For the text-containing cell, return its midpoint in (X, Y) coordinate format. 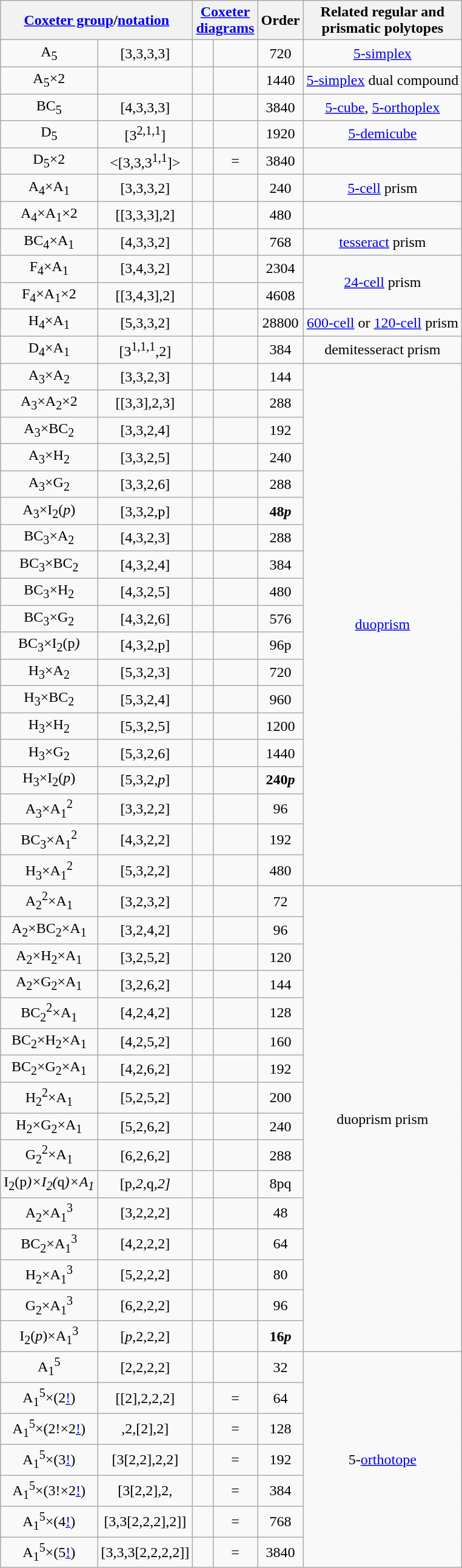
[4,2,2,2] (146, 1243)
A15×(3!×2!) (49, 1491)
,2,[2],2] (146, 1429)
[3,3[2,2,2],2]] (146, 1521)
BC3×A2 (49, 538)
A5×2 (49, 80)
960 (280, 699)
[3[2,2],2,2] (146, 1459)
BC2×G2×A1 (49, 1069)
D5×2 (49, 161)
A3×A2 (49, 377)
H3×A12 (49, 871)
I2(p)×I2(q)×A1 (49, 1184)
[[3,3],2,3] (146, 403)
[2,2,2,2] (146, 1367)
[6,2,2,2] (146, 1305)
[5,3,2,p] (146, 780)
[5,2,5,2] (146, 1098)
[5,3,2,5] (146, 726)
[3[2,2],2, (146, 1491)
A15×(5!) (49, 1553)
BC2×H2×A1 (49, 1041)
A3×H2 (49, 457)
A3×I2(p) (49, 511)
32 (280, 1367)
F4×A1 (49, 269)
G22×A1 (49, 1155)
BC4×A1 (49, 242)
5-simplex dual compound (383, 80)
A4×A1 (49, 188)
H2×A13 (49, 1275)
D4×A1 (49, 349)
Coxeterdiagrams (226, 21)
[5,3,2,6] (146, 753)
[3,3,3,2] (146, 188)
tesseract prism (383, 242)
H3×G2 (49, 753)
[5,3,3,2] (146, 323)
[3,2,5,2] (146, 957)
A15×(2!×2!) (49, 1429)
G2×A13 (49, 1305)
A15×(2!) (49, 1398)
[3,3,3[2,2,2,2]] (146, 1553)
[[3,4,3],2] (146, 295)
5-orthotope (383, 1460)
[31,1,1,2] (146, 349)
duoprism (383, 625)
H2×G2×A1 (49, 1126)
[3,2,3,2] (146, 901)
demitesseract prism (383, 349)
D5 (49, 135)
24-cell prism (383, 283)
5-demicube (383, 135)
160 (280, 1041)
H3×H2 (49, 726)
A3×A12 (49, 809)
[5,3,2,3] (146, 672)
28800 (280, 323)
240p (280, 780)
5-cube, 5-orthoplex (383, 107)
200 (280, 1098)
[4,3,2,p] (146, 645)
[3,2,4,2] (146, 930)
72 (280, 901)
[4,3,2,5] (146, 591)
[3,4,3,2] (146, 269)
[3,3,2,6] (146, 484)
600-cell or 120-cell prism (383, 323)
[3,3,2,5] (146, 457)
A15×(4!) (49, 1521)
[5,3,2,2] (146, 871)
A3×BC2 (49, 430)
Coxeter group/notation (97, 21)
[4,3,2,4] (146, 565)
A3×A2×2 (49, 403)
BC3×I2(p) (49, 645)
[5,2,2,2] (146, 1275)
A15×(3!) (49, 1459)
[4,3,3,2] (146, 242)
[[2],2,2,2] (146, 1398)
[3,3,2,2] (146, 809)
[p,2,2,2] (146, 1337)
48 (280, 1213)
[3,3,2,3] (146, 377)
A2×G2×A1 (49, 984)
BC3×A12 (49, 840)
576 (280, 619)
A4×A1×2 (49, 215)
120 (280, 957)
H22×A1 (49, 1098)
[4,3,2,3] (146, 538)
Related regular and prismatic polytopes (383, 21)
BC3×G2 (49, 619)
BC3×H2 (49, 591)
4608 (280, 295)
[3,3,2,4] (146, 430)
A2×A13 (49, 1213)
[5,2,6,2] (146, 1126)
BC3×BC2 (49, 565)
16p (280, 1337)
H3×I2(p) (49, 780)
8pq (280, 1184)
H3×A2 (49, 672)
A5 (49, 53)
A15 (49, 1367)
[3,2,2,2] (146, 1213)
BC5 (49, 107)
A2×BC2×A1 (49, 930)
[4,2,4,2] (146, 1013)
80 (280, 1275)
[5,3,2,4] (146, 699)
H4×A1 (49, 323)
[4,2,5,2] (146, 1041)
2304 (280, 269)
[4,3,2,2] (146, 840)
[p,2,q,2] (146, 1184)
[4,3,3,3] (146, 107)
[[3,3,3],2] (146, 215)
5-cell prism (383, 188)
Order (280, 21)
A2×H2×A1 (49, 957)
[4,3,2,6] (146, 619)
F4×A1×2 (49, 295)
48p (280, 511)
[3,3,2,p] (146, 511)
BC22×A1 (49, 1013)
I2(p)×A13 (49, 1337)
5-simplex (383, 53)
A3×G2 (49, 484)
duoprism prism (383, 1119)
[6,2,6,2] (146, 1155)
H3×BC2 (49, 699)
1920 (280, 135)
96p (280, 645)
[3,2,6,2] (146, 984)
A22×A1 (49, 901)
[4,2,6,2] (146, 1069)
[32,1,1] (146, 135)
<[3,3,31,1]> (146, 161)
BC2×A13 (49, 1243)
[3,3,3,3] (146, 53)
1200 (280, 726)
